Pinpoint the cell where the given text exists, returning its [X, Y] midpoint coordinate. 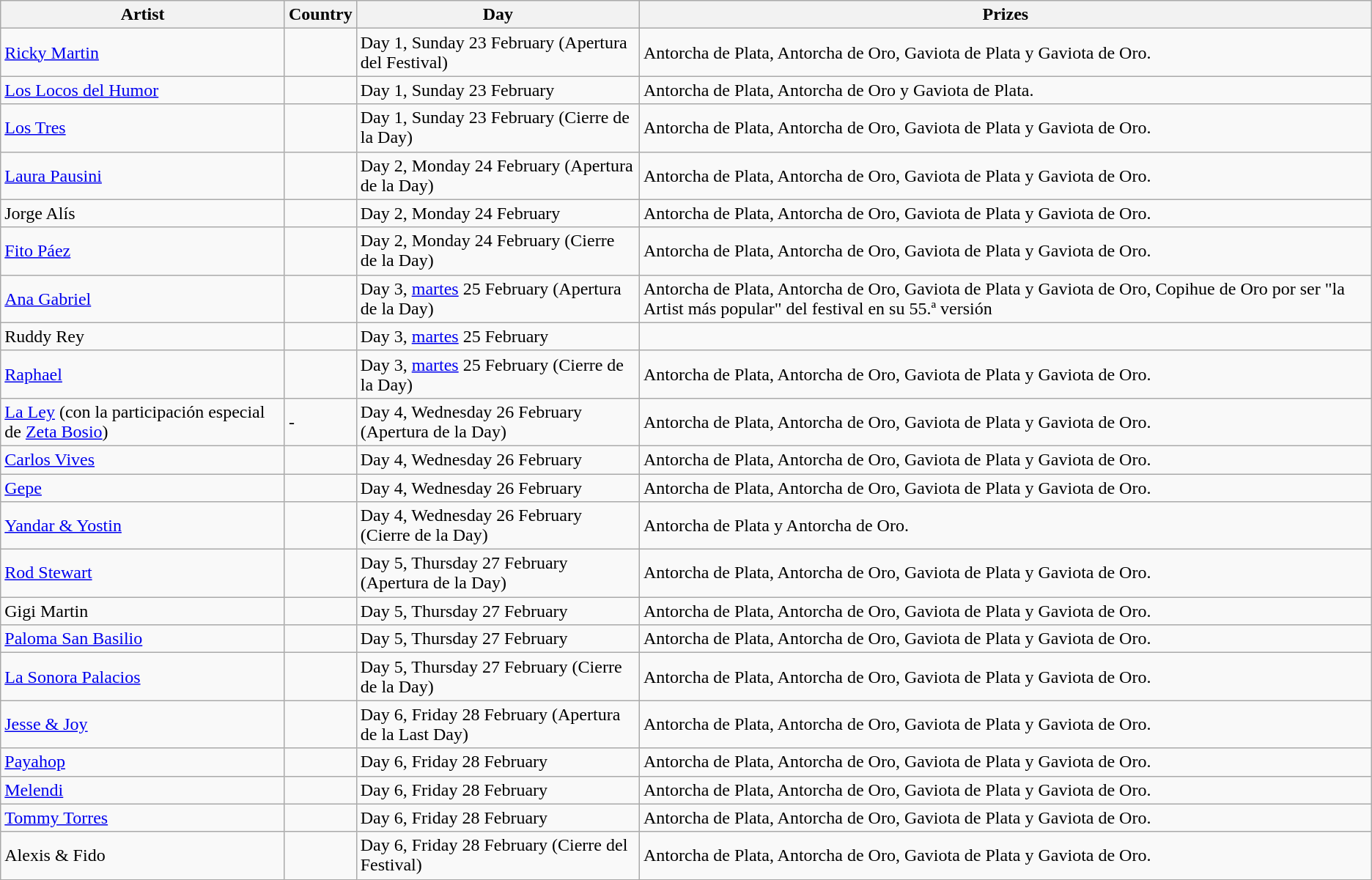
Gepe [143, 487]
Day 2, Monday 24 February (Apertura de la Day) [498, 176]
La Sonora Palacios [143, 677]
Day 3, martes 25 February (Apertura de la Day) [498, 299]
Yandar & Yostin [143, 526]
Ricky Martin [143, 53]
Day 5, Thursday 27 February (Cierre de la Day) [498, 677]
Payahop [143, 762]
Alexis & Fido [143, 856]
Antorcha de Plata, Antorcha de Oro, Gaviota de Plata y Gaviota de Oro, Copihue de Oro por ser "la Artist más popular" del festival en su 55.ª versión [1006, 299]
Day 1, Sunday 23 February (Apertura del Festival) [498, 53]
Day 4, Wednesday 26 February (Apertura de la Day) [498, 422]
La Ley (con la participación especial de Zeta Bosio) [143, 422]
Prizes [1006, 15]
Rod Stewart [143, 573]
Laura Pausini [143, 176]
Raphael [143, 374]
Day 6, Friday 28 February (Apertura de la Last Day) [498, 724]
Paloma San Basilio [143, 639]
Artist [143, 15]
Country [320, 15]
Fito Páez [143, 251]
Day 1, Sunday 23 February [498, 90]
Jesse & Joy [143, 724]
Antorcha de Plata, Antorcha de Oro y Gaviota de Plata. [1006, 90]
Jorge Alís [143, 213]
Ruddy Rey [143, 336]
Tommy Torres [143, 818]
Day 2, Monday 24 February [498, 213]
Day 3, martes 25 February (Cierre de la Day) [498, 374]
Day 5, Thursday 27 February (Apertura de la Day) [498, 573]
Melendi [143, 790]
Day 6, Friday 28 February (Cierre del Festival) [498, 856]
Los Tres [143, 127]
Los Locos del Humor [143, 90]
Carlos Vives [143, 459]
Gigi Martin [143, 611]
- [320, 422]
Day 3, martes 25 February [498, 336]
Day 4, Wednesday 26 February (Cierre de la Day) [498, 526]
Antorcha de Plata y Antorcha de Oro. [1006, 526]
Day 1, Sunday 23 February (Cierre de la Day) [498, 127]
Day [498, 15]
Day 2, Monday 24 February (Cierre de la Day) [498, 251]
Ana Gabriel [143, 299]
